Return (x, y) of the center of cell containing provided text 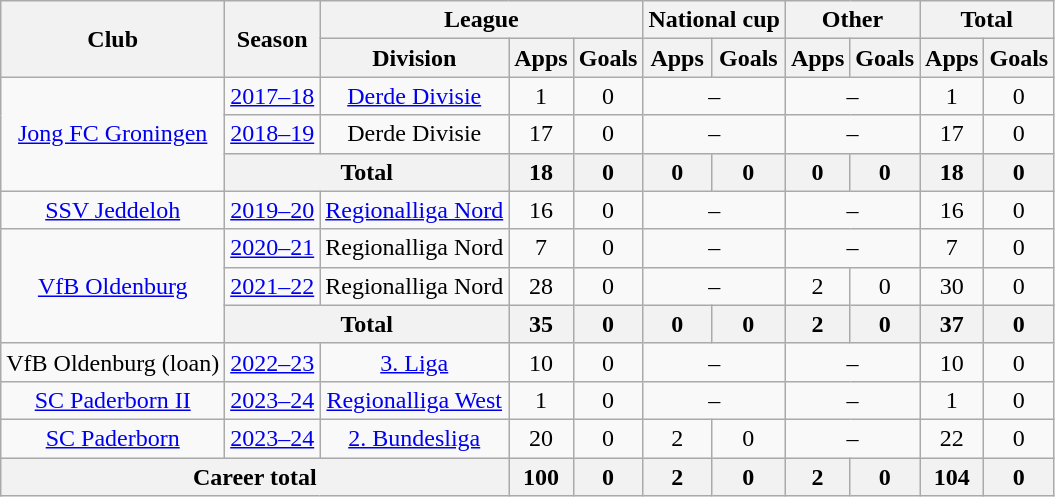
SSV Jeddeloh (113, 210)
3. Liga (414, 362)
37 (952, 324)
2. Bundesliga (414, 438)
Club (113, 39)
35 (541, 324)
SC Paderborn (113, 438)
2018–19 (272, 134)
104 (952, 477)
2022–23 (272, 362)
National cup (714, 20)
Division (414, 58)
SC Paderborn II (113, 400)
100 (541, 477)
28 (541, 286)
VfB Oldenburg (loan) (113, 362)
20 (541, 438)
Jong FC Groningen (113, 134)
30 (952, 286)
Season (272, 39)
Career total (255, 477)
2017–18 (272, 96)
Regionalliga West (414, 400)
22 (952, 438)
Other (852, 20)
VfB Oldenburg (113, 286)
2020–21 (272, 248)
2021–22 (272, 286)
2019–20 (272, 210)
League (482, 20)
